Find where the given text appears and provide that cell's center as (x, y) coordinate. 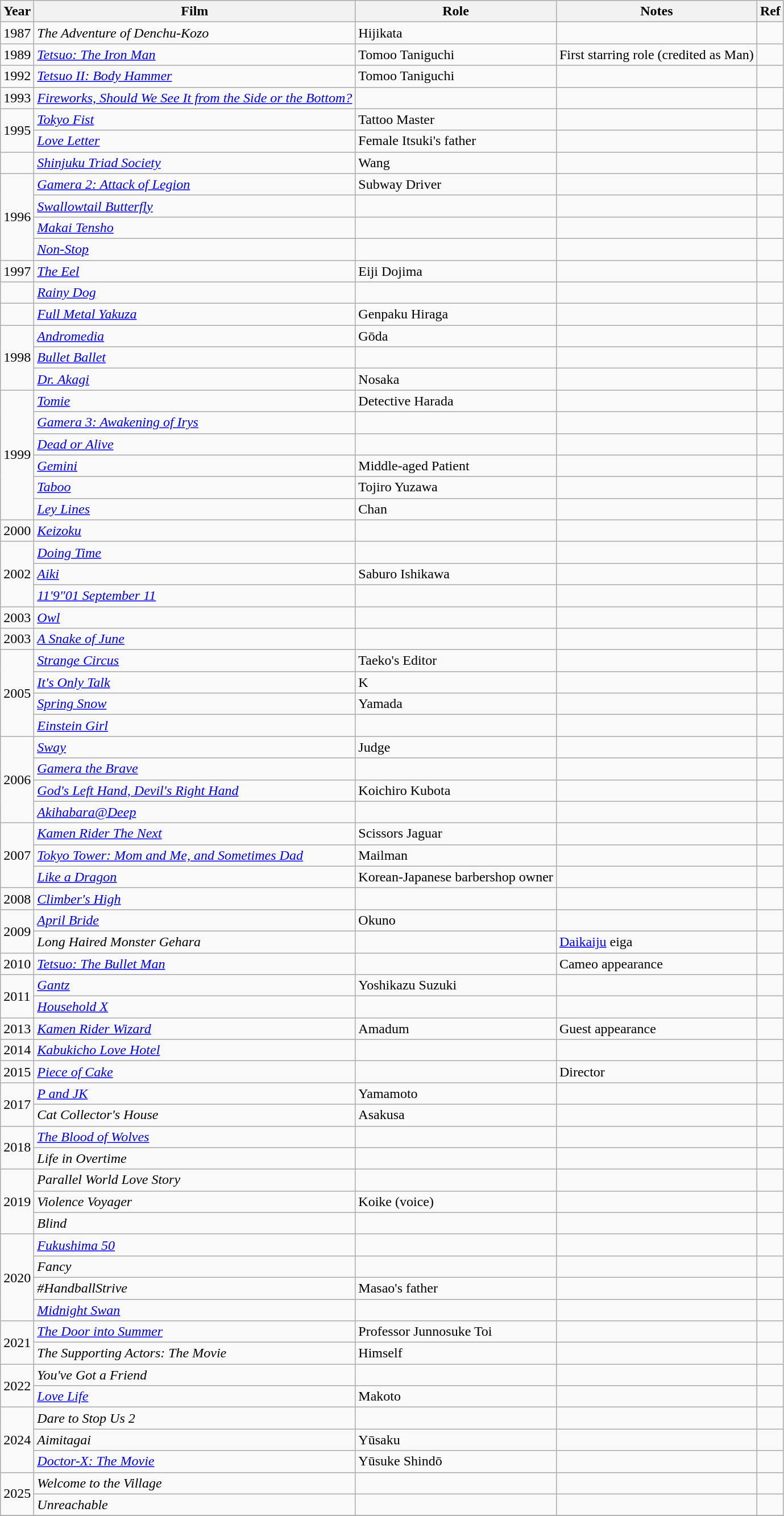
Gemini (194, 466)
Life in Overtime (194, 1158)
Cat Collector's House (194, 1115)
Bullet Ballet (194, 358)
Mailman (456, 855)
Dead or Alive (194, 444)
Swallowtail Butterfly (194, 206)
The Eel (194, 271)
Full Metal Yakuza (194, 314)
Aiki (194, 574)
Non-Stop (194, 249)
1998 (17, 358)
Welcome to the Village (194, 1483)
Like a Dragon (194, 877)
God's Left Hand, Devil's Right Hand (194, 790)
Gamera the Brave (194, 769)
The Adventure of Denchu-Kozo (194, 33)
Midnight Swan (194, 1310)
Taeko's Editor (456, 661)
Blind (194, 1223)
1989 (17, 55)
2010 (17, 964)
Yamada (456, 704)
Gamera 3: Awakening of Irys (194, 423)
1999 (17, 455)
A Snake of June (194, 639)
Kamen Rider Wizard (194, 1029)
Judge (456, 747)
Fireworks, Should We See It from the Side or the Bottom? (194, 98)
Violence Voyager (194, 1202)
Household X (194, 1007)
1987 (17, 33)
2025 (17, 1494)
2021 (17, 1343)
Andromedia (194, 336)
#HandballStrive (194, 1288)
P and JK (194, 1093)
Genpaku Hiraga (456, 314)
2009 (17, 931)
First starring role (credited as Man) (656, 55)
Tojiro Yuzawa (456, 487)
Dare to Stop Us 2 (194, 1418)
Cameo appearance (656, 964)
2019 (17, 1202)
2024 (17, 1440)
Saburo Ishikawa (456, 574)
2007 (17, 855)
Tetsuo: The Iron Man (194, 55)
Doing Time (194, 552)
2005 (17, 693)
Amadum (456, 1029)
Tomie (194, 401)
Piece of Cake (194, 1072)
2006 (17, 780)
2000 (17, 531)
1992 (17, 76)
Rainy Dog (194, 293)
Parallel World Love Story (194, 1180)
2014 (17, 1050)
1995 (17, 130)
The Supporting Actors: The Movie (194, 1353)
2002 (17, 574)
11'9"01 September 11 (194, 595)
Keizoku (194, 531)
Tokyo Fist (194, 119)
2022 (17, 1386)
Scissors Jaguar (456, 834)
Kabukicho Love Hotel (194, 1050)
Himself (456, 1353)
Hijikata (456, 33)
Spring Snow (194, 704)
Makai Tensho (194, 227)
Shinjuku Triad Society (194, 163)
2017 (17, 1104)
Sway (194, 747)
Tokyo Tower: Mom and Me, and Sometimes Dad (194, 855)
2018 (17, 1148)
Director (656, 1072)
Year (17, 11)
Ley Lines (194, 509)
Yūsuke Shindō (456, 1461)
Professor Junnosuke Toi (456, 1332)
Gantz (194, 985)
Middle-aged Patient (456, 466)
Yamamoto (456, 1093)
Akihabara@Deep (194, 812)
Daikaiju eiga (656, 942)
1996 (17, 217)
2020 (17, 1277)
Asakusa (456, 1115)
Tetsuo II: Body Hammer (194, 76)
Detective Harada (456, 401)
Okuno (456, 920)
Female Itsuki's father (456, 141)
Makoto (456, 1397)
2015 (17, 1072)
Gōda (456, 336)
K (456, 682)
Long Haired Monster Gehara (194, 942)
Fancy (194, 1266)
1997 (17, 271)
Doctor-X: The Movie (194, 1461)
Aimitagai (194, 1440)
Tattoo Master (456, 119)
Taboo (194, 487)
Koichiro Kubota (456, 790)
Koike (voice) (456, 1202)
Fukushima 50 (194, 1245)
The Door into Summer (194, 1332)
Einstein Girl (194, 726)
Notes (656, 11)
1993 (17, 98)
2008 (17, 898)
Strange Circus (194, 661)
Role (456, 11)
Guest appearance (656, 1029)
It's Only Talk (194, 682)
Love Letter (194, 141)
Wang (456, 163)
Eiji Dojima (456, 271)
Korean-Japanese barbershop owner (456, 877)
Dr. Akagi (194, 379)
Yoshikazu Suzuki (456, 985)
Owl (194, 617)
The Blood of Wolves (194, 1137)
Ref (770, 11)
Climber's High (194, 898)
You've Got a Friend (194, 1375)
Unreachable (194, 1505)
Gamera 2: Attack of Legion (194, 184)
Chan (456, 509)
Kamen Rider The Next (194, 834)
Nosaka (456, 379)
Film (194, 11)
Masao's father (456, 1288)
Love Life (194, 1397)
Subway Driver (456, 184)
April Bride (194, 920)
Yūsaku (456, 1440)
2011 (17, 996)
2013 (17, 1029)
Tetsuo: The Bullet Man (194, 964)
